Find where the given text appears and provide that cell's center as [x, y] coordinate. 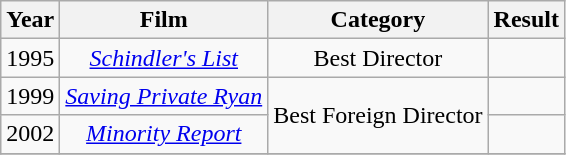
Schindler's List [164, 58]
Year [30, 20]
Minority Report [164, 134]
Result [526, 20]
2002 [30, 134]
Film [164, 20]
Best Director [378, 58]
Best Foreign Director [378, 115]
Category [378, 20]
1995 [30, 58]
1999 [30, 96]
Saving Private Ryan [164, 96]
